Identify which cell holds the provided text, then report its (X, Y) central coordinate. 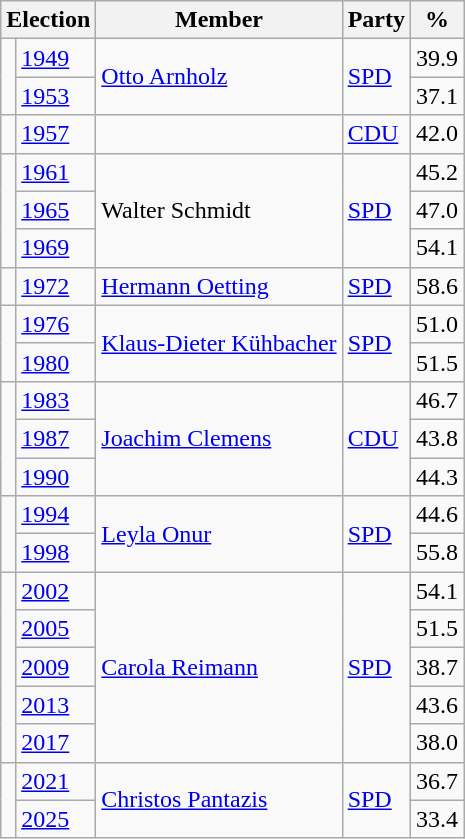
Klaus-Dieter Kühbacher (219, 343)
Joachim Clemens (219, 438)
1983 (56, 400)
39.9 (436, 58)
2013 (56, 705)
Hermann Oetting (219, 286)
43.8 (436, 438)
2009 (56, 667)
42.0 (436, 134)
Party (376, 20)
2025 (56, 819)
45.2 (436, 172)
1990 (56, 477)
1953 (56, 96)
1976 (56, 324)
Otto Arnholz (219, 77)
Carola Reimann (219, 667)
% (436, 20)
46.7 (436, 400)
1961 (56, 172)
1949 (56, 58)
58.6 (436, 286)
Election (48, 20)
38.7 (436, 667)
Leyla Onur (219, 534)
51.0 (436, 324)
1980 (56, 362)
Christos Pantazis (219, 800)
1998 (56, 553)
44.6 (436, 515)
47.0 (436, 210)
55.8 (436, 553)
38.0 (436, 743)
33.4 (436, 819)
43.6 (436, 705)
2002 (56, 591)
1972 (56, 286)
44.3 (436, 477)
1957 (56, 134)
2005 (56, 629)
1994 (56, 515)
37.1 (436, 96)
1987 (56, 438)
1969 (56, 248)
Member (219, 20)
36.7 (436, 781)
Walter Schmidt (219, 210)
2017 (56, 743)
2021 (56, 781)
1965 (56, 210)
